Capture the cell that displays the provided text and extract its [x, y] central coordinate. 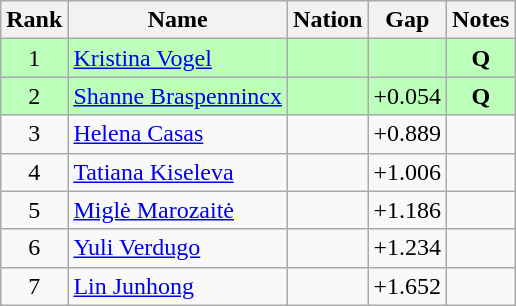
3 [34, 134]
6 [34, 248]
1 [34, 58]
4 [34, 172]
Rank [34, 20]
Yuli Verdugo [178, 248]
+1.234 [408, 248]
Tatiana Kiseleva [178, 172]
5 [34, 210]
+1.006 [408, 172]
Miglė Marozaitė [178, 210]
Notes [481, 20]
Shanne Braspennincx [178, 96]
+0.054 [408, 96]
+1.186 [408, 210]
7 [34, 286]
Nation [328, 20]
Name [178, 20]
+1.652 [408, 286]
Helena Casas [178, 134]
+0.889 [408, 134]
Gap [408, 20]
Lin Junhong [178, 286]
2 [34, 96]
Kristina Vogel [178, 58]
